Pinpoint the cell where the given text exists, returning its (X, Y) midpoint coordinate. 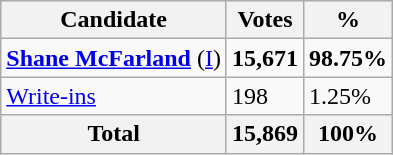
15,671 (264, 58)
198 (264, 96)
Write-ins (114, 96)
% (348, 20)
Votes (264, 20)
15,869 (264, 134)
100% (348, 134)
1.25% (348, 96)
Total (114, 134)
Shane McFarland (I) (114, 58)
Candidate (114, 20)
98.75% (348, 58)
